Determine the (x, y) coordinate at the center of the cell enclosing the given text.  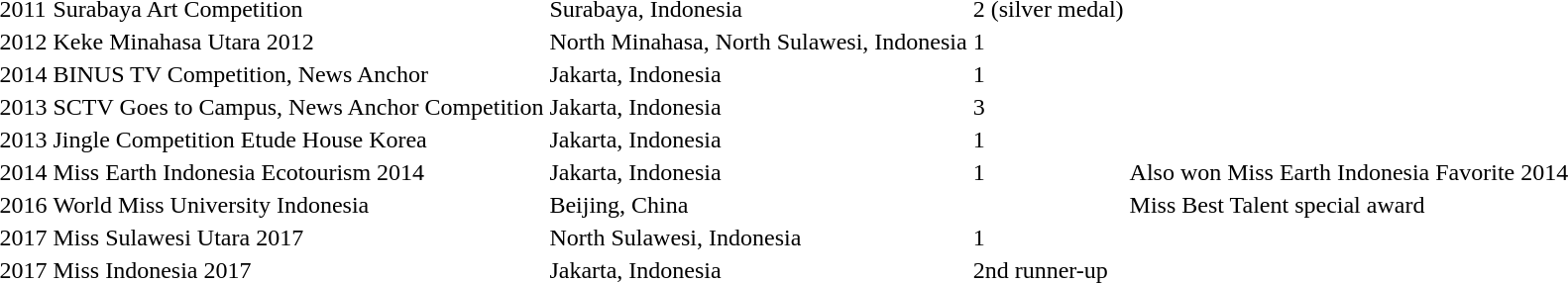
SCTV Goes to Campus, News Anchor Competition (298, 107)
Miss Earth Indonesia Ecotourism 2014 (298, 172)
North Minahasa, North Sulawesi, Indonesia (758, 42)
3 (1049, 107)
Miss Sulawesi Utara 2017 (298, 237)
Keke Minahasa Utara 2012 (298, 42)
Jingle Competition Etude House Korea (298, 140)
North Sulawesi, Indonesia (758, 237)
BINUS TV Competition, News Anchor (298, 74)
Beijing, China (758, 205)
World Miss University Indonesia (298, 205)
